Scan for the cell matching the given text and deliver its [x, y] coordinate at center. 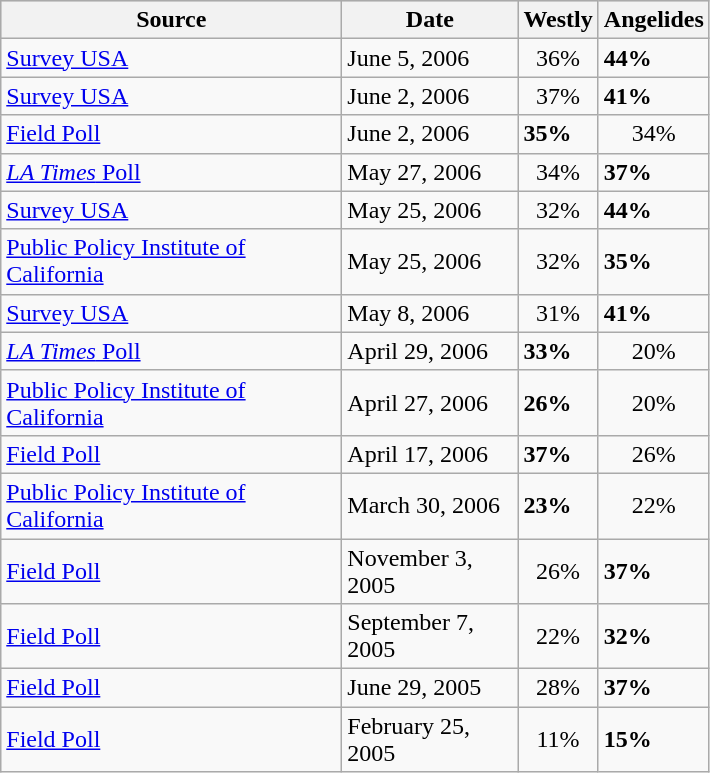
May 27, 2006 [430, 172]
March 30, 2006 [430, 506]
31% [558, 313]
April 29, 2006 [430, 351]
11% [558, 740]
May 8, 2006 [430, 313]
23% [558, 506]
36% [558, 58]
15% [654, 740]
April 27, 2006 [430, 402]
September 7, 2005 [430, 636]
November 3, 2005 [430, 570]
Westly [558, 20]
Angelides [654, 20]
June 29, 2005 [430, 688]
33% [558, 351]
April 17, 2006 [430, 454]
Date [430, 20]
Source [172, 20]
June 5, 2006 [430, 58]
28% [558, 688]
February 25, 2005 [430, 740]
